Provide the [X, Y] coordinate of the cell's center where the given text is located.  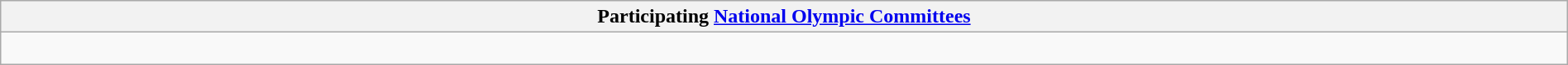
Participating National Olympic Committees [784, 17]
